For the text-containing cell, return its midpoint in [X, Y] coordinate format. 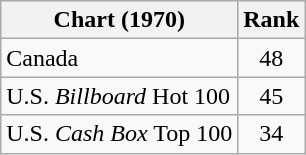
45 [272, 96]
Chart (1970) [120, 20]
U.S. Cash Box Top 100 [120, 134]
48 [272, 58]
34 [272, 134]
Rank [272, 20]
Canada [120, 58]
U.S. Billboard Hot 100 [120, 96]
